Find where the given text appears and provide that cell's center as [X, Y] coordinate. 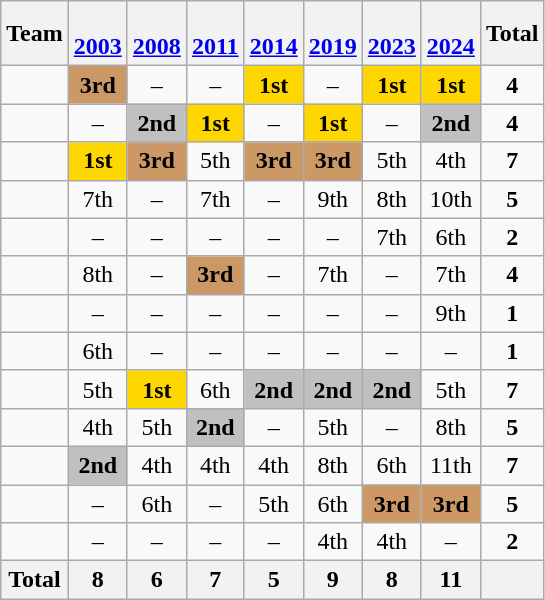
Team [35, 34]
11th [450, 465]
10th [450, 199]
2008 [156, 34]
2014 [274, 34]
9 [332, 580]
11 [450, 580]
2024 [450, 34]
6 [156, 580]
2003 [98, 34]
2011 [215, 34]
2023 [392, 34]
2019 [332, 34]
